From the cell containing the given text, extract its center point as (x, y) coordinate. 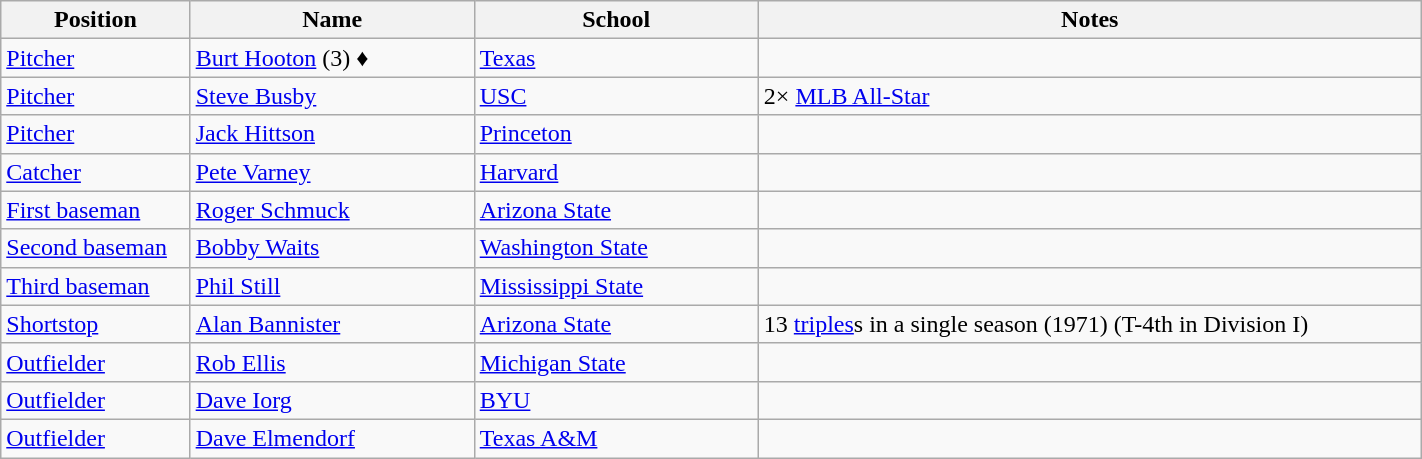
Name (332, 20)
Steve Busby (332, 96)
Dave Iorg (332, 400)
USC (616, 96)
Phil Still (332, 286)
Jack Hittson (332, 134)
Position (96, 20)
Roger Schmuck (332, 210)
First baseman (96, 210)
Princeton (616, 134)
Harvard (616, 172)
Alan Bannister (332, 324)
BYU (616, 400)
2× MLB All-Star (1090, 96)
Washington State (616, 248)
School (616, 20)
Mississippi State (616, 286)
Dave Elmendorf (332, 438)
Second baseman (96, 248)
Rob Ellis (332, 362)
Third baseman (96, 286)
Notes (1090, 20)
Texas (616, 58)
Burt Hooton (3) ♦ (332, 58)
Catcher (96, 172)
Pete Varney (332, 172)
Texas A&M (616, 438)
Shortstop (96, 324)
Michigan State (616, 362)
13 tripless in a single season (1971) (T-4th in Division I) (1090, 324)
Bobby Waits (332, 248)
